Provide the [x, y] coordinate of the cell's center where the given text is located.  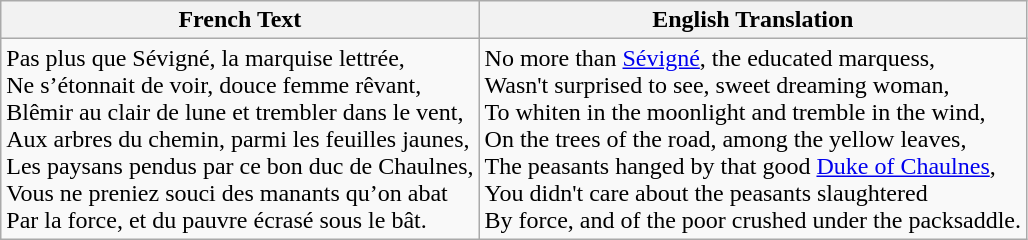
English Translation [753, 20]
French Text [240, 20]
